Scan for the cell matching the given text and deliver its (x, y) coordinate at center. 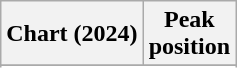
Chart (2024) (72, 34)
Peak position (189, 34)
